Pinpoint the cell where the given text exists, returning its (X, Y) midpoint coordinate. 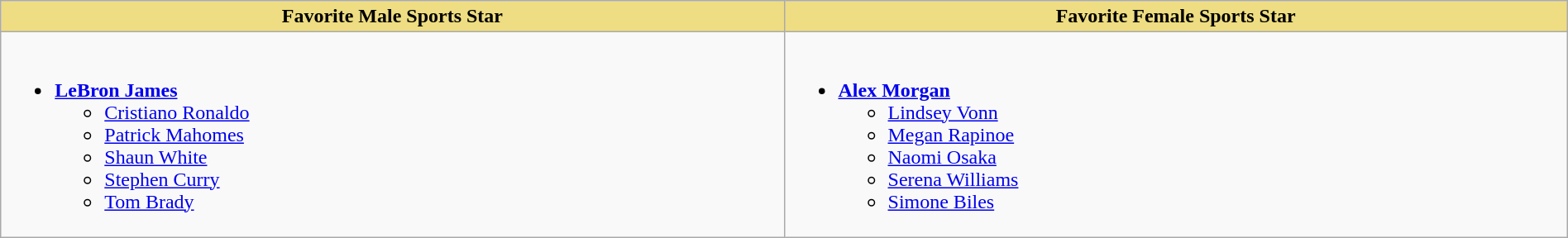
Favorite Female Sports Star (1176, 17)
Favorite Male Sports Star (392, 17)
LeBron JamesCristiano RonaldoPatrick MahomesShaun WhiteStephen CurryTom Brady (392, 135)
Alex MorganLindsey VonnMegan RapinoeNaomi OsakaSerena WilliamsSimone Biles (1176, 135)
